Determine the (X, Y) coordinate at the center of the cell enclosing the given text.  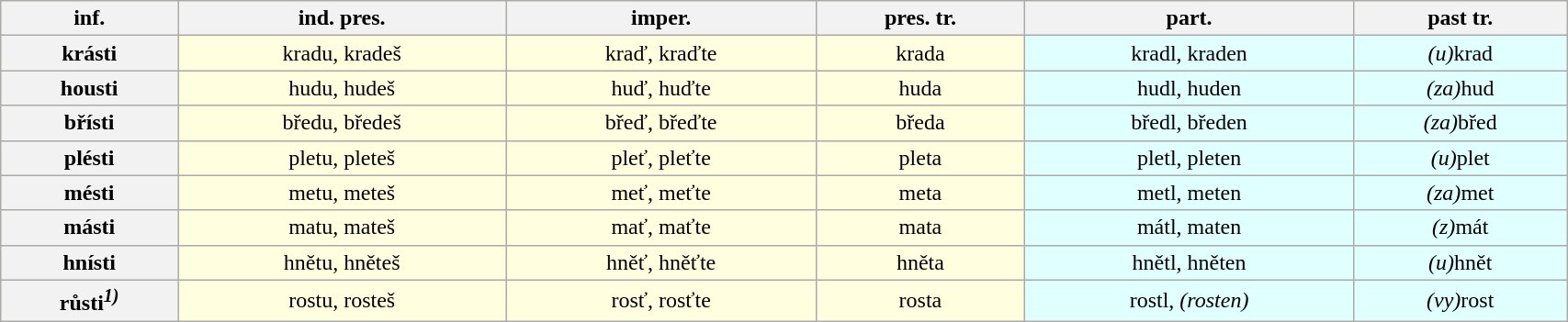
krásti (90, 53)
bředa (920, 123)
rostl, (rosten) (1189, 301)
břísti (90, 123)
(za)hud (1461, 88)
mésti (90, 193)
(za)met (1461, 193)
bředu, bředeš (342, 123)
mata (920, 228)
hněť, hněťte (661, 262)
kraď, kraďte (661, 53)
meta (920, 193)
hudl, huden (1189, 88)
meť, meťte (661, 193)
hněta (920, 262)
(vy)rost (1461, 301)
metu, meteš (342, 193)
hnětl, hněten (1189, 262)
pleta (920, 158)
(u)hnět (1461, 262)
krada (920, 53)
rostu, rosteš (342, 301)
(z)mát (1461, 228)
rosta (920, 301)
ind. pres. (342, 18)
huda (920, 88)
pleť, pleťte (661, 158)
pletl, pleten (1189, 158)
kradu, kradeš (342, 53)
břeď, břeďte (661, 123)
mátl, maten (1189, 228)
part. (1189, 18)
housti (90, 88)
pletu, pleteš (342, 158)
(za)břed (1461, 123)
inf. (90, 18)
huď, huďte (661, 88)
rosť, rosťte (661, 301)
(u)plet (1461, 158)
hudu, hudeš (342, 88)
mať, maťte (661, 228)
(u)krad (1461, 53)
kradl, kraden (1189, 53)
matu, mateš (342, 228)
plésti (90, 158)
past tr. (1461, 18)
růsti1) (90, 301)
hnětu, hněteš (342, 262)
bředl, bředen (1189, 123)
imper. (661, 18)
hnísti (90, 262)
másti (90, 228)
metl, meten (1189, 193)
pres. tr. (920, 18)
